Capture the cell that displays the provided text and extract its [X, Y] central coordinate. 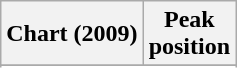
Chart (2009) [72, 34]
Peak position [189, 34]
